Extract the (X, Y) coordinate from the center of the cell holding the provided text.  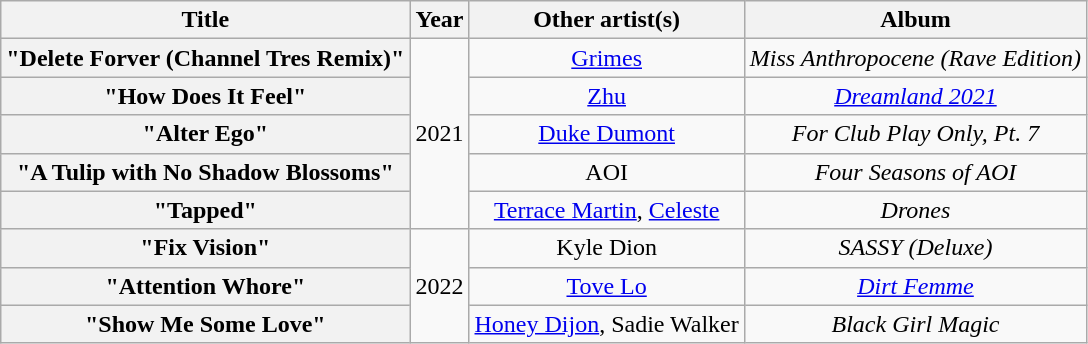
"Delete Forver (Channel Tres Remix)" (206, 58)
Terrace Martin, Celeste (606, 210)
Kyle Dion (606, 248)
Grimes (606, 58)
"Tapped" (206, 210)
Album (915, 20)
Other artist(s) (606, 20)
Year (440, 20)
Tove Lo (606, 286)
Honey Dijon, Sadie Walker (606, 324)
Miss Anthropocene (Rave Edition) (915, 58)
Drones (915, 210)
Zhu (606, 96)
2021 (440, 134)
"A Tulip with No Shadow Blossoms" (206, 172)
"Attention Whore" (206, 286)
"How Does It Feel" (206, 96)
Duke Dumont (606, 134)
Four Seasons of AOI (915, 172)
"Show Me Some Love" (206, 324)
"Alter Ego" (206, 134)
AOI (606, 172)
Title (206, 20)
Dreamland 2021 (915, 96)
"Fix Vision" (206, 248)
Dirt Femme (915, 286)
SASSY (Deluxe) (915, 248)
Black Girl Magic (915, 324)
For Club Play Only, Pt. 7 (915, 134)
2022 (440, 286)
